For the text-containing cell, return its midpoint in [X, Y] coordinate format. 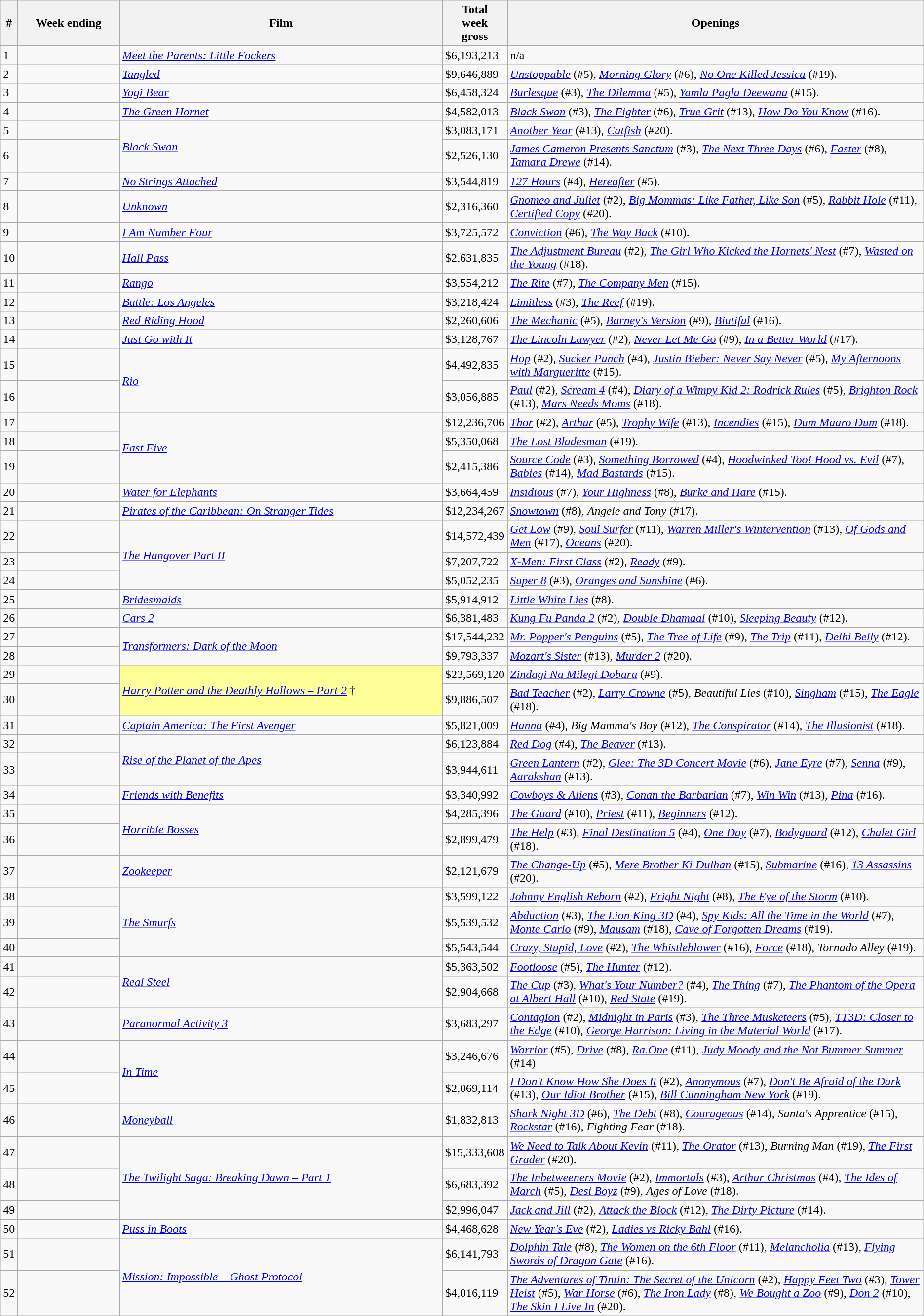
Little White Lies (#8). [716, 599]
$6,381,483 [475, 618]
12 [9, 301]
I Don't Know How She Does It (#2), Anonymous (#7), Don't Be Afraid of the Dark (#13), Our Idiot Brother (#15), Bill Cunningham New York (#19). [716, 1089]
$6,683,392 [475, 1184]
$4,492,835 [475, 365]
$23,569,120 [475, 675]
Thor (#2), Arthur (#5), Trophy Wife (#13), Incendies (#15), Dum Maaro Dum (#18). [716, 422]
16 [9, 397]
30 [9, 700]
$2,121,679 [475, 871]
33 [9, 770]
11 [9, 283]
Conviction (#6), The Way Back (#10). [716, 232]
New Year's Eve (#2), Ladies vs Ricky Bahl (#16). [716, 1229]
21 [9, 511]
46 [9, 1120]
4 [9, 112]
43 [9, 1023]
3 [9, 93]
Bridesmaids [281, 599]
Just Go with It [281, 339]
$4,285,396 [475, 814]
Hall Pass [281, 258]
No Strings Attached [281, 181]
9 [9, 232]
38 [9, 897]
Puss in Boots [281, 1229]
Crazy, Stupid, Love (#2), The Whistleblower (#16), Force (#18), Tornado Alley (#19). [716, 947]
Film [281, 23]
127 Hours (#4), Hereafter (#5). [716, 181]
Meet the Parents: Little Fockers [281, 55]
Source Code (#3), Something Borrowed (#4), Hoodwinked Too! Hood vs. Evil (#7), Babies (#14), Mad Bastards (#15). [716, 467]
Super 8 (#3), Oranges and Sunshine (#6). [716, 580]
2 [9, 74]
$14,572,439 [475, 536]
$6,141,793 [475, 1254]
The Rite (#7), The Company Men (#15). [716, 283]
$3,683,297 [475, 1023]
$5,543,544 [475, 947]
Black Swan [281, 146]
44 [9, 1056]
$9,886,507 [475, 700]
37 [9, 871]
Dolphin Tale (#8), The Women on the 6th Floor (#11), Melancholia (#13), Flying Swords of Dragon Gate (#16). [716, 1254]
X-Men: First Class (#2), Ready (#9). [716, 562]
In Time [281, 1072]
24 [9, 580]
22 [9, 536]
7 [9, 181]
The Lincoln Lawyer (#2), Never Let Me Go (#9), In a Better World (#17). [716, 339]
Transformers: Dark of the Moon [281, 646]
Cars 2 [281, 618]
$5,350,068 [475, 441]
45 [9, 1089]
$12,234,267 [475, 511]
Another Year (#13), Catfish (#20). [716, 130]
25 [9, 599]
Zookeeper [281, 871]
Johnny English Reborn (#2), Fright Night (#8), The Eye of the Storm (#10). [716, 897]
6 [9, 156]
The Cup (#3), What's Your Number? (#4), The Thing (#7), The Phantom of the Opera at Albert Hall (#10), Red State (#19). [716, 992]
I Am Number Four [281, 232]
James Cameron Presents Sanctum (#3), The Next Three Days (#6), Faster (#8), Tamara Drewe (#14). [716, 156]
$2,996,047 [475, 1210]
Tangled [281, 74]
Green Lantern (#2), Glee: The 3D Concert Movie (#6), Jane Eyre (#7), Senna (#9), Aarakshan (#13). [716, 770]
Bad Teacher (#2), Larry Crowne (#5), Beautiful Lies (#10), Singham (#15), The Eagle (#18). [716, 700]
41 [9, 966]
The Inbetweeners Movie (#2), Immortals (#3), Arthur Christmas (#4), The Ides of March (#5), Desi Boyz (#9), Ages of Love (#18). [716, 1184]
$6,123,884 [475, 744]
$3,725,572 [475, 232]
Burlesque (#3), The Dilemma (#5), Yamla Pagla Deewana (#15). [716, 93]
The Green Hornet [281, 112]
15 [9, 365]
51 [9, 1254]
$5,539,532 [475, 922]
n/a [716, 55]
The Help (#3), Final Destination 5 (#4), One Day (#7), Bodyguard (#12), Chalet Girl (#18). [716, 839]
The Change-Up (#5), Mere Brother Ki Dulhan (#15), Submarine (#16), 13 Assassins (#20). [716, 871]
Captain America: The First Avenger [281, 725]
$9,793,337 [475, 656]
Rio [281, 381]
19 [9, 467]
$6,458,324 [475, 93]
Hanna (#4), Big Mamma's Boy (#12), The Conspirator (#14), The Illusionist (#18). [716, 725]
Get Low (#9), Soul Surfer (#11), Warren Miller's Wintervention (#13), Of Gods and Men (#17), Oceans (#20). [716, 536]
$2,260,606 [475, 321]
Jack and Jill (#2), Attack the Block (#12), The Dirty Picture (#14). [716, 1210]
$3,664,459 [475, 492]
Friends with Benefits [281, 795]
Kung Fu Panda 2 (#2), Double Dhamaal (#10), Sleeping Beauty (#12). [716, 618]
Horrible Bosses [281, 830]
Battle: Los Angeles [281, 301]
$2,415,386 [475, 467]
Paul (#2), Scream 4 (#4), Diary of a Wimpy Kid 2: Rodrick Rules (#5), Brighton Rock (#13), Mars Needs Moms (#18). [716, 397]
Limitless (#3), The Reef (#19). [716, 301]
$2,526,130 [475, 156]
$3,554,212 [475, 283]
28 [9, 656]
$3,944,611 [475, 770]
17 [9, 422]
Black Swan (#3), The Fighter (#6), True Grit (#13), How Do You Know (#16). [716, 112]
Moneyball [281, 1120]
Abduction (#3), The Lion King 3D (#4), Spy Kids: All the Time in the World (#7), Monte Carlo (#9), Mausam (#18), Cave of Forgotten Dreams (#19). [716, 922]
$7,207,722 [475, 562]
50 [9, 1229]
Rango [281, 283]
$3,218,424 [475, 301]
48 [9, 1184]
26 [9, 618]
Insidious (#7), Your Highness (#8), Burke and Hare (#15). [716, 492]
20 [9, 492]
Paranormal Activity 3 [281, 1023]
Gnomeo and Juliet (#2), Big Mommas: Like Father, Like Son (#5), Rabbit Hole (#11), Certified Copy (#20). [716, 206]
Week ending [69, 23]
Red Riding Hood [281, 321]
31 [9, 725]
$4,468,628 [475, 1229]
The Smurfs [281, 922]
47 [9, 1153]
Warrior (#5), Drive (#8), Ra.One (#11), Judy Moody and the Not Bummer Summer (#14) [716, 1056]
Openings [716, 23]
14 [9, 339]
$4,582,013 [475, 112]
29 [9, 675]
Pirates of the Caribbean: On Stranger Tides [281, 511]
27 [9, 637]
$3,083,171 [475, 130]
Mozart's Sister (#13), Murder 2 (#20). [716, 656]
5 [9, 130]
The Adjustment Bureau (#2), The Girl Who Kicked the Hornets' Nest (#7), Wasted on the Young (#18). [716, 258]
Mission: Impossible – Ghost Protocol [281, 1277]
34 [9, 795]
Real Steel [281, 982]
$9,646,889 [475, 74]
$3,544,819 [475, 181]
$3,599,122 [475, 897]
Snowtown (#8), Angele and Tony (#17). [716, 511]
Unknown [281, 206]
$5,914,912 [475, 599]
Red Dog (#4), The Beaver (#13). [716, 744]
10 [9, 258]
$15,333,608 [475, 1153]
42 [9, 992]
The Guard (#10), Priest (#11), Beginners (#12). [716, 814]
$1,832,813 [475, 1120]
8 [9, 206]
$3,246,676 [475, 1056]
32 [9, 744]
Fast Five [281, 448]
$2,904,668 [475, 992]
The Twilight Saga: Breaking Dawn – Part 1 [281, 1178]
The Mechanic (#5), Barney's Version (#9), Biutiful (#16). [716, 321]
$5,363,502 [475, 966]
Harry Potter and the Deathly Hallows – Part 2 † [281, 691]
$4,016,119 [475, 1293]
18 [9, 441]
We Need to Talk About Kevin (#11), The Orator (#13), Burning Man (#19), The First Grader (#20). [716, 1153]
$2,069,114 [475, 1089]
39 [9, 922]
# [9, 23]
$3,340,992 [475, 795]
35 [9, 814]
Yogi Bear [281, 93]
Unstoppable (#5), Morning Glory (#6), No One Killed Jessica (#19). [716, 74]
$3,056,885 [475, 397]
40 [9, 947]
23 [9, 562]
Water for Elephants [281, 492]
49 [9, 1210]
Footloose (#5), The Hunter (#12). [716, 966]
$2,899,479 [475, 839]
52 [9, 1293]
13 [9, 321]
$2,631,835 [475, 258]
The Hangover Part II [281, 555]
Totalweekgross [475, 23]
Hop (#2), Sucker Punch (#4), Justin Bieber: Never Say Never (#5), My Afternoons with Margueritte (#15). [716, 365]
Shark Night 3D (#6), The Debt (#8), Courageous (#14), Santa's Apprentice (#15), Rockstar (#16), Fighting Fear (#18). [716, 1120]
$3,128,767 [475, 339]
1 [9, 55]
$5,052,235 [475, 580]
Zindagi Na Milegi Dobara (#9). [716, 675]
$17,544,232 [475, 637]
$6,193,213 [475, 55]
Rise of the Planet of the Apes [281, 760]
36 [9, 839]
The Lost Bladesman (#19). [716, 441]
$2,316,360 [475, 206]
Cowboys & Aliens (#3), Conan the Barbarian (#7), Win Win (#13), Pina (#16). [716, 795]
$12,236,706 [475, 422]
Mr. Popper's Penguins (#5), The Tree of Life (#9), The Trip (#11), Delhi Belly (#12). [716, 637]
$5,821,009 [475, 725]
